Detect which cell encompasses the target text, then output its (x, y) center coordinate. 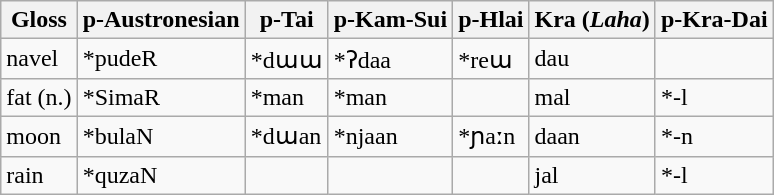
mal (592, 97)
*pudeR (161, 59)
daan (592, 136)
p-Tai (286, 20)
*SimaR (161, 97)
rain (39, 175)
moon (39, 136)
Gloss (39, 20)
p-Hlai (491, 20)
*dɯan (286, 136)
*bulaN (161, 136)
*-n (714, 136)
Kra (Laha) (592, 20)
dau (592, 59)
*njaan (390, 136)
*reɯ (491, 59)
*quzaN (161, 175)
navel (39, 59)
p-Austronesian (161, 20)
*ɲaːn (491, 136)
*ʔdaa (390, 59)
fat (n.) (39, 97)
p-Kam-Sui (390, 20)
p-Kra-Dai (714, 20)
jal (592, 175)
*dɯɯ (286, 59)
